For the text-containing cell, return its midpoint in [X, Y] coordinate format. 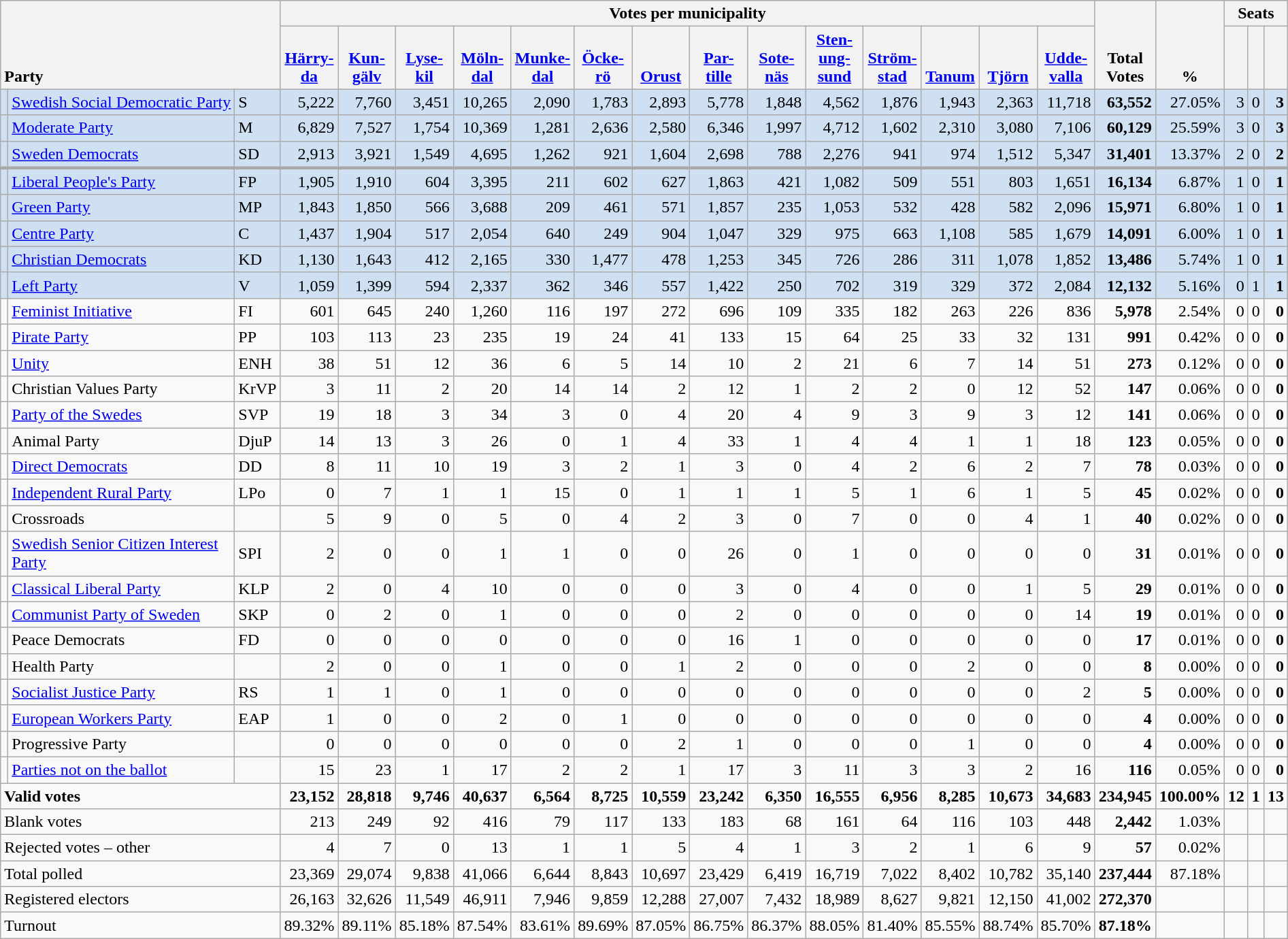
13.37% [1189, 154]
1,549 [425, 154]
6,956 [893, 795]
Seats [1256, 14]
Peace Democrats [121, 640]
86.75% [719, 925]
2,913 [309, 154]
DjuP [257, 441]
273 [1125, 363]
8,402 [950, 874]
25.59% [1189, 128]
45 [1125, 493]
Parties not on the ballot [121, 770]
1,260 [482, 311]
FP [257, 182]
551 [950, 182]
4,712 [834, 128]
Socialist Justice Party [121, 692]
29 [1125, 589]
32,626 [367, 900]
461 [603, 208]
31 [1125, 554]
557 [661, 285]
Total Votes [1125, 45]
448 [1066, 822]
Votes per municipality [687, 14]
78 [1125, 467]
RS [257, 692]
Independent Rural Party [121, 493]
S [257, 102]
25 [893, 337]
85.70% [1066, 925]
921 [603, 154]
Sweden Democrats [121, 154]
Centre Party [121, 233]
1,863 [719, 182]
640 [542, 233]
237,444 [1125, 874]
1,876 [893, 102]
1,850 [367, 208]
335 [834, 311]
1,477 [603, 259]
18,989 [834, 900]
92 [425, 822]
6,564 [542, 795]
1,754 [425, 128]
1,905 [309, 182]
2,893 [661, 102]
Swedish Senior Citizen Interest Party [121, 554]
904 [661, 233]
46,911 [482, 900]
240 [425, 311]
16,555 [834, 795]
509 [893, 182]
0.12% [1189, 363]
213 [309, 822]
372 [1008, 285]
24 [603, 337]
FI [257, 311]
SD [257, 154]
836 [1066, 311]
131 [1066, 337]
9,746 [425, 795]
41 [661, 337]
89.32% [309, 925]
272,370 [1125, 900]
FD [257, 640]
6.00% [1189, 233]
Ström- stad [893, 58]
Swedish Social Democratic Party [121, 102]
Par- tille [719, 58]
975 [834, 233]
0.42% [1189, 337]
15,971 [1125, 208]
Classical Liberal Party [121, 589]
16,719 [834, 874]
7,527 [367, 128]
362 [542, 285]
Turnout [140, 925]
2,165 [482, 259]
346 [603, 285]
627 [661, 182]
Orust [661, 58]
517 [425, 233]
8,725 [603, 795]
0.03% [1189, 467]
Tanum [950, 58]
1,679 [1066, 233]
594 [425, 285]
12,288 [661, 900]
1,651 [1066, 182]
SPI [257, 554]
1,437 [309, 233]
10,265 [482, 102]
21 [834, 363]
57 [1125, 848]
726 [834, 259]
Möln- dal [482, 58]
89.11% [367, 925]
1,602 [893, 128]
10,369 [482, 128]
Lyse- kil [425, 58]
6,346 [719, 128]
11,549 [425, 900]
602 [603, 182]
345 [777, 259]
LPo [257, 493]
Feminist Initiative [121, 311]
1,997 [777, 128]
10,782 [1008, 874]
68 [777, 822]
Valid votes [140, 795]
197 [603, 311]
10,673 [1008, 795]
Party of the Swedes [121, 415]
88.74% [1008, 925]
2,310 [950, 128]
123 [1125, 441]
1,108 [950, 233]
3,451 [425, 102]
1,399 [367, 285]
SKP [257, 614]
2.54% [1189, 311]
7,022 [893, 874]
286 [893, 259]
36 [482, 363]
40,637 [482, 795]
Crossroads [121, 518]
1,904 [367, 233]
Pirate Party [121, 337]
1.03% [1189, 822]
27,007 [719, 900]
272 [661, 311]
41,002 [1066, 900]
9,821 [950, 900]
250 [777, 285]
1,857 [719, 208]
234,945 [1125, 795]
263 [950, 311]
183 [719, 822]
C [257, 233]
209 [542, 208]
V [257, 285]
26,163 [309, 900]
4,695 [482, 154]
Party [140, 45]
1,422 [719, 285]
6.80% [1189, 208]
141 [1125, 415]
11,718 [1066, 102]
663 [893, 233]
% [1189, 45]
421 [777, 182]
Sten- ung- sund [834, 58]
SVP [257, 415]
6,829 [309, 128]
23,369 [309, 874]
100.00% [1189, 795]
89.69% [603, 925]
23,242 [719, 795]
645 [367, 311]
Sote- näs [777, 58]
PP [257, 337]
3,080 [1008, 128]
2,084 [1066, 285]
88.05% [834, 925]
532 [893, 208]
478 [661, 259]
6,350 [777, 795]
40 [1125, 518]
27.05% [1189, 102]
32 [1008, 337]
63,552 [1125, 102]
Direct Democrats [121, 467]
3,395 [482, 182]
788 [777, 154]
585 [1008, 233]
10,697 [661, 874]
117 [603, 822]
38 [309, 363]
2,054 [482, 233]
5,222 [309, 102]
Animal Party [121, 441]
2,442 [1125, 822]
9,859 [603, 900]
2,363 [1008, 102]
2,636 [603, 128]
6,419 [777, 874]
7,432 [777, 900]
Christian Values Party [121, 389]
Munke- dal [542, 58]
2,090 [542, 102]
41,066 [482, 874]
1,852 [1066, 259]
7,106 [1066, 128]
12,150 [1008, 900]
31,401 [1125, 154]
147 [1125, 389]
86.37% [777, 925]
571 [661, 208]
83.61% [542, 925]
330 [542, 259]
Progressive Party [121, 744]
16,134 [1125, 182]
1,783 [603, 102]
803 [1008, 182]
1,943 [950, 102]
23,152 [309, 795]
3,921 [367, 154]
566 [425, 208]
1,910 [367, 182]
Total polled [140, 874]
5.16% [1189, 285]
6.87% [1189, 182]
991 [1125, 337]
KrVP [257, 389]
Health Party [121, 666]
6,644 [542, 874]
113 [367, 337]
582 [1008, 208]
Tjörn [1008, 58]
Green Party [121, 208]
702 [834, 285]
12,132 [1125, 285]
Communist Party of Sweden [121, 614]
601 [309, 311]
3,688 [482, 208]
1,082 [834, 182]
DD [257, 467]
Blank votes [140, 822]
Kun- gälv [367, 58]
34,683 [1066, 795]
KLP [257, 589]
974 [950, 154]
1,047 [719, 233]
Öcke- rö [603, 58]
Left Party [121, 285]
23,429 [719, 874]
81.40% [893, 925]
Unity [121, 363]
416 [482, 822]
412 [425, 259]
M [257, 128]
2,337 [482, 285]
1,078 [1008, 259]
696 [719, 311]
Registered electors [140, 900]
319 [893, 285]
5.74% [1189, 259]
5,347 [1066, 154]
2,698 [719, 154]
52 [1066, 389]
1,053 [834, 208]
311 [950, 259]
2,276 [834, 154]
87.05% [661, 925]
35,140 [1066, 874]
1,262 [542, 154]
1,281 [542, 128]
14,091 [1125, 233]
8,627 [893, 900]
8,285 [950, 795]
Udde- valla [1066, 58]
KD [257, 259]
ENH [257, 363]
Rejected votes – other [140, 848]
Härry- da [309, 58]
85.55% [950, 925]
5,778 [719, 102]
10,559 [661, 795]
1,604 [661, 154]
European Workers Party [121, 718]
79 [542, 822]
1,512 [1008, 154]
2,580 [661, 128]
EAP [257, 718]
7,760 [367, 102]
211 [542, 182]
28,818 [367, 795]
MP [257, 208]
Christian Democrats [121, 259]
941 [893, 154]
60,129 [1125, 128]
1,253 [719, 259]
87.54% [482, 925]
2,096 [1066, 208]
13,486 [1125, 259]
34 [482, 415]
161 [834, 822]
428 [950, 208]
604 [425, 182]
9,838 [425, 874]
226 [1008, 311]
109 [777, 311]
182 [893, 311]
29,074 [367, 874]
Liberal People's Party [121, 182]
1,843 [309, 208]
Moderate Party [121, 128]
1,130 [309, 259]
4,562 [834, 102]
7,946 [542, 900]
5,978 [1125, 311]
8,843 [603, 874]
85.18% [425, 925]
1,848 [777, 102]
1,059 [309, 285]
1,643 [367, 259]
